From the cell containing the given text, extract its center point as (x, y) coordinate. 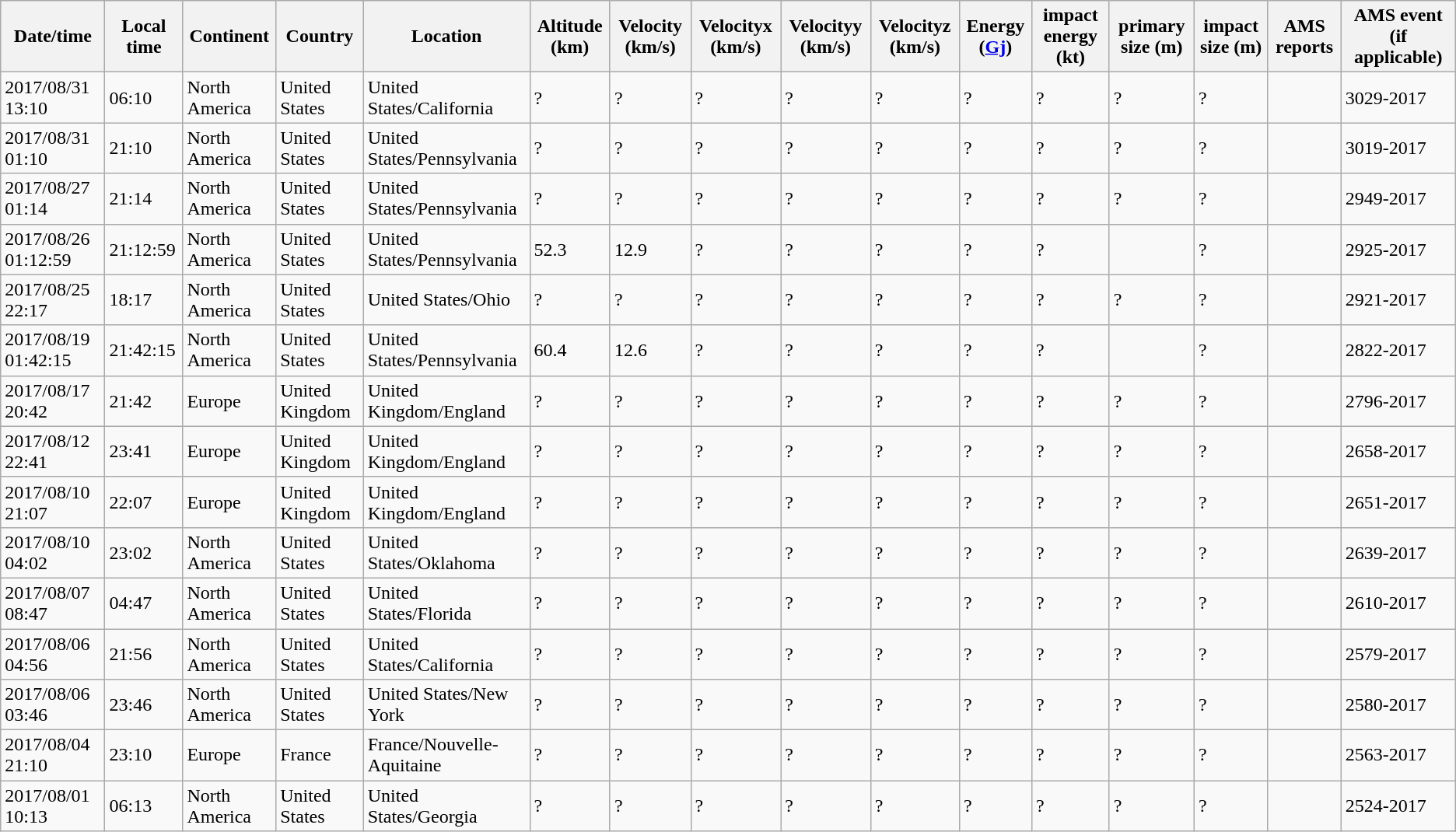
Country (320, 37)
2017/08/12 22:41 (53, 451)
Continent (229, 37)
3029-2017 (1398, 98)
22:07 (144, 502)
2563-2017 (1398, 756)
2524-2017 (1398, 806)
United States/Georgia (446, 806)
23:02 (144, 552)
2651-2017 (1398, 502)
France/Nouvelle-Aquitaine (446, 756)
Velocity (km/s) (650, 37)
2017/08/07 08:47 (53, 603)
23:46 (144, 704)
21:10 (144, 148)
primary size (m) (1151, 37)
AMS event (if applicable) (1398, 37)
23:10 (144, 756)
21:12:59 (144, 249)
2017/08/31 01:10 (53, 148)
2017/08/31 13:10 (53, 98)
2639-2017 (1398, 552)
18:17 (144, 300)
12.9 (650, 249)
Local time (144, 37)
2017/08/19 01:42:15 (53, 350)
2017/08/06 03:46 (53, 704)
2017/08/06 04:56 (53, 653)
2017/08/10 21:07 (53, 502)
2017/08/10 04:02 (53, 552)
2017/08/01 10:13 (53, 806)
21:14 (144, 199)
21:42:15 (144, 350)
52.3 (569, 249)
United States/Ohio (446, 300)
AMS reports (1304, 37)
3019-2017 (1398, 148)
2949-2017 (1398, 199)
2610-2017 (1398, 603)
2017/08/04 21:10 (53, 756)
2017/08/25 22:17 (53, 300)
2796-2017 (1398, 401)
2579-2017 (1398, 653)
2580-2017 (1398, 704)
23:41 (144, 451)
2658-2017 (1398, 451)
Altitude (km) (569, 37)
06:10 (144, 98)
04:47 (144, 603)
United States/Florida (446, 603)
Energy (Gj) (996, 37)
Velocityy (km/s) (826, 37)
impact energy (kt) (1070, 37)
2017/08/17 20:42 (53, 401)
Velocityx (km/s) (736, 37)
21:56 (144, 653)
United States/New York (446, 704)
06:13 (144, 806)
60.4 (569, 350)
2017/08/26 01:12:59 (53, 249)
Velocityz (km/s) (915, 37)
12.6 (650, 350)
2017/08/27 01:14 (53, 199)
2925-2017 (1398, 249)
United States/Oklahoma (446, 552)
impact size (m) (1230, 37)
Location (446, 37)
France (320, 756)
2921-2017 (1398, 300)
2822-2017 (1398, 350)
21:42 (144, 401)
Date/time (53, 37)
